Determine the [X, Y] coordinate at the center of the cell enclosing the given text.  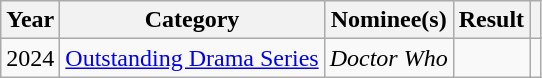
2024 [30, 58]
Nominee(s) [388, 20]
Category [192, 20]
Doctor Who [388, 58]
Result [491, 20]
Year [30, 20]
Outstanding Drama Series [192, 58]
